From the cell containing the given text, extract its center point as (X, Y) coordinate. 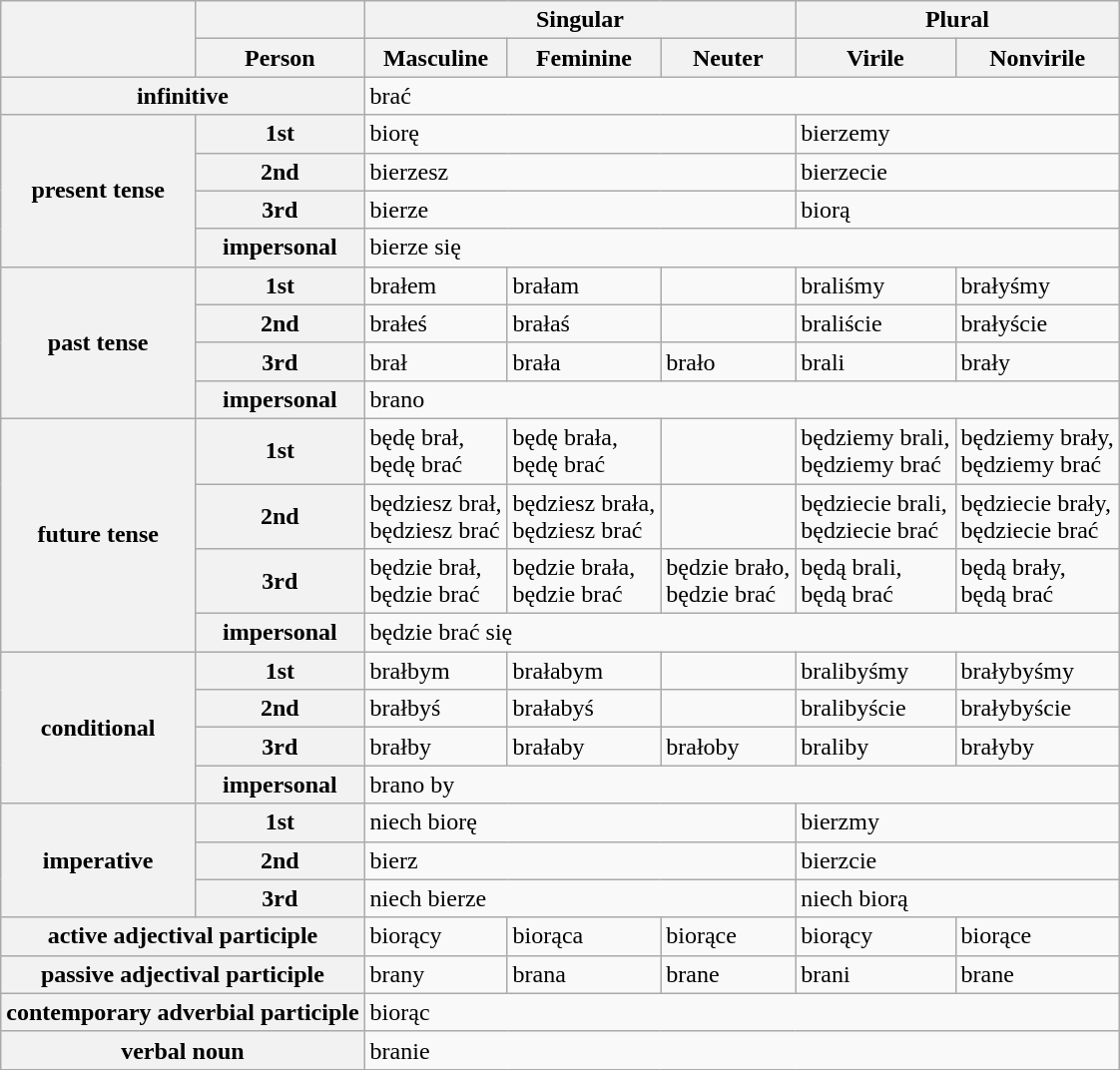
brałyby (1037, 747)
będziesz brała,będziesz brać (584, 515)
bralibyśmy (875, 671)
brałyście (1037, 323)
passive adjectival participle (183, 974)
bierze się (742, 248)
active adjectival participle (183, 936)
brana (584, 974)
brały (1037, 361)
brałbym (435, 671)
verbal noun (183, 1050)
brałbyś (435, 709)
niech biorą (957, 898)
będziecie brały,będziecie brać (1037, 515)
będzie brało,będzie brać (729, 581)
brany (435, 974)
imperative (98, 860)
będziesz brał,będziesz brać (435, 515)
brali (875, 361)
conditional (98, 728)
brałeś (435, 323)
bierzcie (957, 860)
contemporary adverbial participle (183, 1012)
bierzesz (580, 172)
Person (280, 58)
niech biorę (580, 822)
bierzecie (957, 172)
brałybyśmy (1037, 671)
będziemy brali,będziemy brać (875, 451)
bralibyście (875, 709)
braliśmy (875, 285)
brałem (435, 285)
present tense (98, 191)
infinitive (183, 96)
brałaś (584, 323)
brałby (435, 747)
biorą (957, 210)
brałybyście (1037, 709)
Masculine (435, 58)
Feminine (584, 58)
Nonvirile (1037, 58)
brałam (584, 285)
brać (742, 96)
bierze (580, 210)
niech bierze (580, 898)
braliście (875, 323)
będę brała,będę brać (584, 451)
Virile (875, 58)
będziecie brali,będziecie brać (875, 515)
brałyśmy (1037, 285)
brałoby (729, 747)
brała (584, 361)
biorę (580, 134)
bierz (580, 860)
Plural (957, 20)
brało (729, 361)
będzie brał,będzie brać (435, 581)
Neuter (729, 58)
biorąc (742, 1012)
bierzemy (957, 134)
brani (875, 974)
będę brał,będę brać (435, 451)
brałaby (584, 747)
biorąca (584, 936)
brano by (742, 785)
bierzmy (957, 822)
brałabyś (584, 709)
będziemy brały,będziemy brać (1037, 451)
będzie brać się (742, 633)
brałabym (584, 671)
future tense (98, 535)
braliby (875, 747)
brano (742, 399)
będą brali,będą brać (875, 581)
brał (435, 361)
branie (742, 1050)
past tense (98, 342)
będą brały,będą brać (1037, 581)
będzie brała,będzie brać (584, 581)
Singular (580, 20)
